Extract the (X, Y) coordinate from the center of the cell holding the provided text.  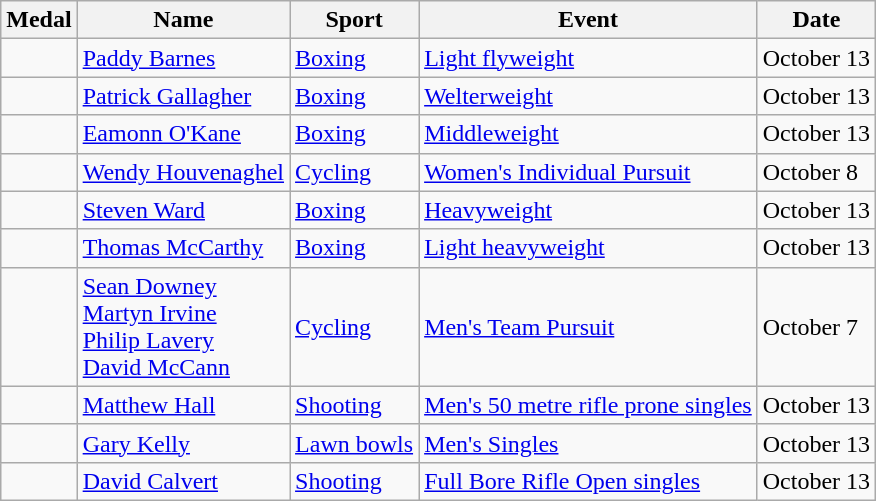
Wendy Houvenaghel (183, 172)
Women's Individual Pursuit (588, 172)
Light flyweight (588, 58)
Medal (39, 20)
Heavyweight (588, 210)
Men's 50 metre rifle prone singles (588, 405)
Matthew Hall (183, 405)
Gary Kelly (183, 443)
Date (816, 20)
Men's Singles (588, 443)
Full Bore Rifle Open singles (588, 481)
Eamonn O'Kane (183, 134)
Patrick Gallagher (183, 96)
Sport (354, 20)
Light heavyweight (588, 248)
Steven Ward (183, 210)
Middleweight (588, 134)
Sean DowneyMartyn IrvinePhilip LaveryDavid McCann (183, 326)
Paddy Barnes (183, 58)
Thomas McCarthy (183, 248)
Welterweight (588, 96)
David Calvert (183, 481)
Name (183, 20)
Men's Team Pursuit (588, 326)
Lawn bowls (354, 443)
October 7 (816, 326)
October 8 (816, 172)
Event (588, 20)
